Detect which cell encompasses the target text, then output its (x, y) center coordinate. 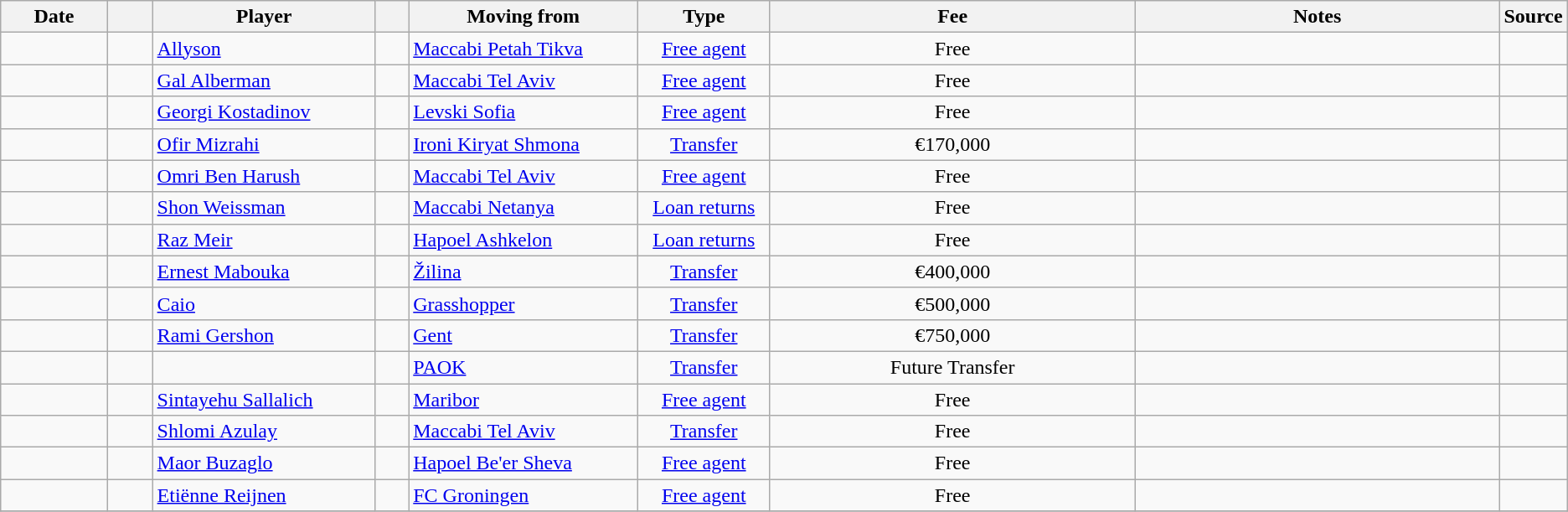
Levski Sofia (524, 112)
Shlomi Azulay (264, 432)
€500,000 (952, 303)
Type (704, 17)
Notes (1317, 17)
Future Transfer (952, 367)
Etiënne Reijnen (264, 495)
Ironi Kiryat Shmona (524, 144)
Hapoel Be'er Sheva (524, 463)
Omri Ben Harush (264, 176)
Ernest Mabouka (264, 272)
Fee (952, 17)
Gal Alberman (264, 80)
PAOK (524, 367)
Maor Buzaglo (264, 463)
Maribor (524, 400)
Hapoel Ashkelon (524, 240)
Maccabi Petah Tikva (524, 49)
€400,000 (952, 272)
Raz Meir (264, 240)
Rami Gershon (264, 335)
Player (264, 17)
Source (1533, 17)
Žilina (524, 272)
Allyson (264, 49)
Gent (524, 335)
Shon Weissman (264, 208)
Grasshopper (524, 303)
Sintayehu Sallalich (264, 400)
€750,000 (952, 335)
Georgi Kostadinov (264, 112)
Maccabi Netanya (524, 208)
Date (54, 17)
Moving from (524, 17)
€170,000 (952, 144)
Caio (264, 303)
FC Groningen (524, 495)
Ofir Mizrahi (264, 144)
